Provide the (X, Y) coordinate of the cell's center where the given text is located.  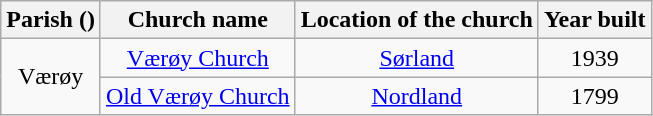
Year built (594, 20)
1939 (594, 58)
Location of the church (416, 20)
Sørland (416, 58)
1799 (594, 96)
Parish () (51, 20)
Værøy Church (198, 58)
Church name (198, 20)
Værøy (51, 77)
Nordland (416, 96)
Old Værøy Church (198, 96)
